Capture the cell that displays the provided text and extract its [x, y] central coordinate. 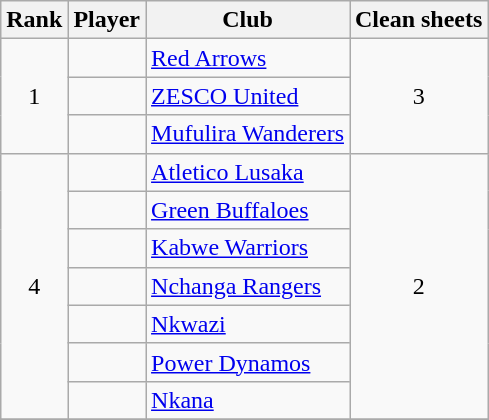
Kabwe Warriors [248, 248]
ZESCO United [248, 96]
3 [419, 96]
Mufulira Wanderers [248, 134]
2 [419, 286]
4 [34, 286]
Atletico Lusaka [248, 172]
Green Buffaloes [248, 210]
Rank [34, 20]
1 [34, 96]
Nkwazi [248, 324]
Power Dynamos [248, 362]
Nkana [248, 400]
Red Arrows [248, 58]
Clean sheets [419, 20]
Nchanga Rangers [248, 286]
Player [107, 20]
Club [248, 20]
